Output the (X, Y) coordinate of the center of the cell containing the given text.  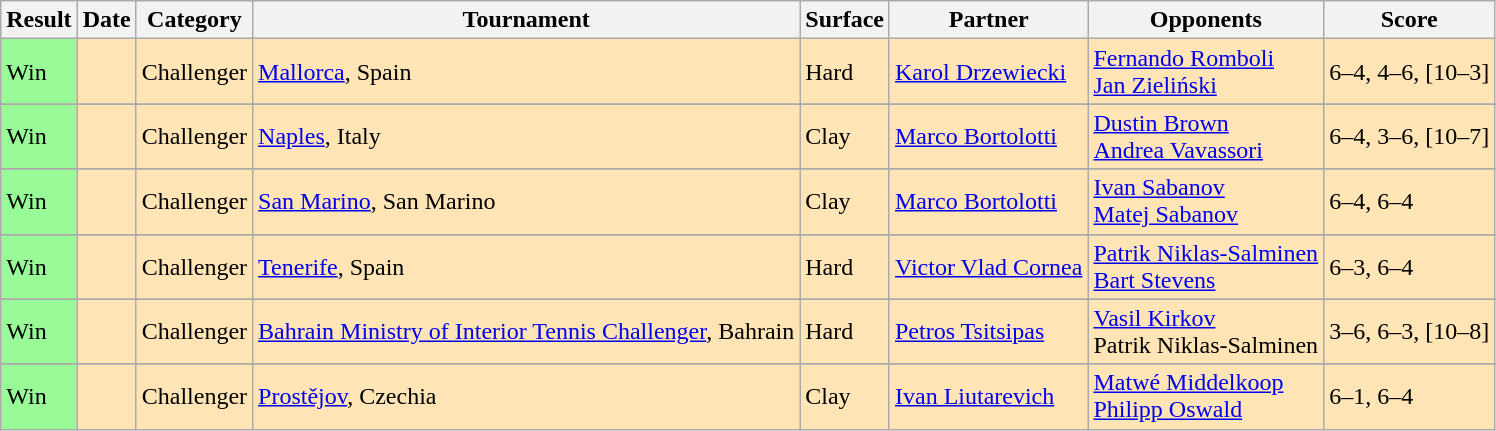
Naples, Italy (526, 136)
Tournament (526, 20)
San Marino, San Marino (526, 202)
6–4, 3–6, [10–7] (1410, 136)
Tenerife, Spain (526, 266)
3–6, 6–3, [10–8] (1410, 332)
Mallorca, Spain (526, 72)
Opponents (1206, 20)
6–1, 6–4 (1410, 396)
Petros Tsitsipas (988, 332)
Dustin Brown Andrea Vavassori (1206, 136)
Patrik Niklas-Salminen Bart Stevens (1206, 266)
Result (39, 20)
Ivan Liutarevich (988, 396)
Karol Drzewiecki (988, 72)
Date (106, 20)
Ivan Sabanov Matej Sabanov (1206, 202)
Category (194, 20)
Fernando Romboli Jan Zieliński (1206, 72)
Bahrain Ministry of Interior Tennis Challenger, Bahrain (526, 332)
Partner (988, 20)
6–4, 4–6, [10–3] (1410, 72)
Prostějov, Czechia (526, 396)
Matwé Middelkoop Philipp Oswald (1206, 396)
Surface (845, 20)
6–3, 6–4 (1410, 266)
Victor Vlad Cornea (988, 266)
Score (1410, 20)
Vasil Kirkov Patrik Niklas-Salminen (1206, 332)
6–4, 6–4 (1410, 202)
